Output the [X, Y] coordinate of the center of the cell containing the given text.  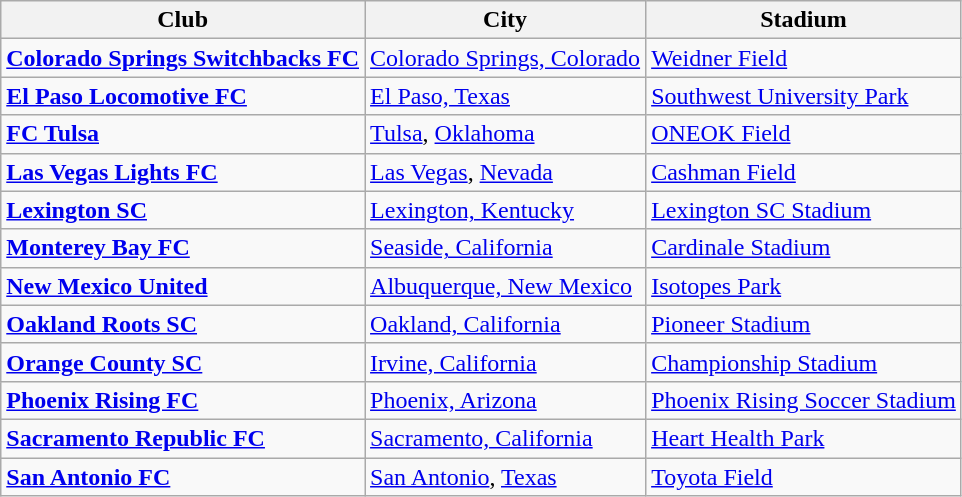
ONEOK Field [804, 134]
Stadium [804, 20]
City [506, 20]
Phoenix Rising FC [183, 400]
Lexington, Kentucky [506, 210]
San Antonio FC [183, 477]
Weidner Field [804, 58]
Orange County SC [183, 362]
San Antonio, Texas [506, 477]
Pioneer Stadium [804, 324]
Lexington SC [183, 210]
Las Vegas Lights FC [183, 172]
Cashman Field [804, 172]
Monterey Bay FC [183, 248]
El Paso, Texas [506, 96]
Cardinale Stadium [804, 248]
Heart Health Park [804, 438]
Seaside, California [506, 248]
FC Tulsa [183, 134]
Club [183, 20]
Lexington SC Stadium [804, 210]
Southwest University Park [804, 96]
Albuquerque, New Mexico [506, 286]
Phoenix, Arizona [506, 400]
El Paso Locomotive FC [183, 96]
Colorado Springs, Colorado [506, 58]
Isotopes Park [804, 286]
Las Vegas, Nevada [506, 172]
Sacramento, California [506, 438]
Tulsa, Oklahoma [506, 134]
Oakland, California [506, 324]
Phoenix Rising Soccer Stadium [804, 400]
Oakland Roots SC [183, 324]
New Mexico United [183, 286]
Irvine, California [506, 362]
Championship Stadium [804, 362]
Sacramento Republic FC [183, 438]
Toyota Field [804, 477]
Colorado Springs Switchbacks FC [183, 58]
